Provide the [x, y] coordinate of the cell's center where the given text is located.  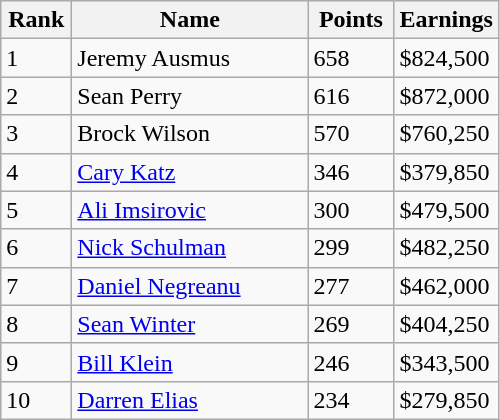
3 [36, 134]
Sean Perry [190, 96]
Rank [36, 20]
Bill Klein [190, 362]
277 [351, 286]
616 [351, 96]
$872,000 [446, 96]
Earnings [446, 20]
Points [351, 20]
658 [351, 58]
Darren Elias [190, 400]
10 [36, 400]
570 [351, 134]
4 [36, 172]
246 [351, 362]
9 [36, 362]
5 [36, 210]
299 [351, 248]
$404,250 [446, 324]
269 [351, 324]
1 [36, 58]
$482,250 [446, 248]
Jeremy Ausmus [190, 58]
346 [351, 172]
$824,500 [446, 58]
$379,850 [446, 172]
$479,500 [446, 210]
234 [351, 400]
300 [351, 210]
Sean Winter [190, 324]
2 [36, 96]
Ali Imsirovic [190, 210]
8 [36, 324]
$760,250 [446, 134]
Name [190, 20]
$462,000 [446, 286]
Nick Schulman [190, 248]
6 [36, 248]
7 [36, 286]
Brock Wilson [190, 134]
Daniel Negreanu [190, 286]
$279,850 [446, 400]
$343,500 [446, 362]
Cary Katz [190, 172]
